Provide the [X, Y] coordinate of the cell's center where the given text is located.  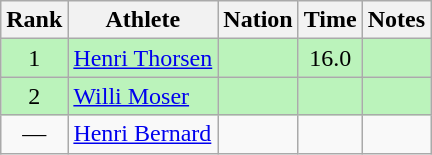
Willi Moser [143, 96]
Time [330, 20]
Athlete [143, 20]
Nation [258, 20]
1 [34, 58]
16.0 [330, 58]
Henri Bernard [143, 134]
Rank [34, 20]
Henri Thorsen [143, 58]
2 [34, 96]
Notes [396, 20]
— [34, 134]
